Determine the [X, Y] coordinate at the center of the cell enclosing the given text.  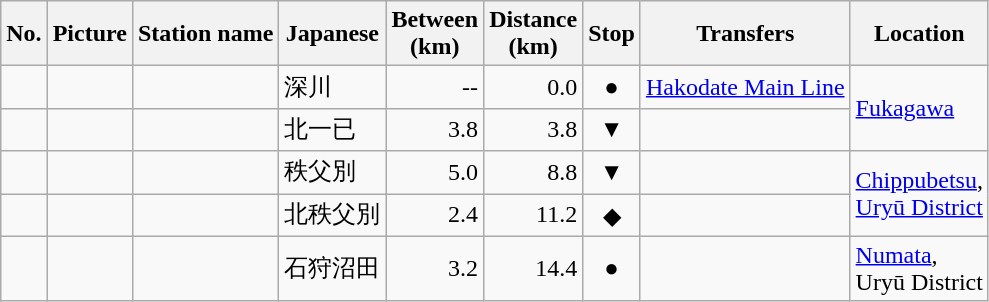
2.4 [435, 216]
Stop [612, 34]
◆ [612, 216]
Picture [90, 34]
Numata,Uryū District [919, 268]
3.2 [435, 268]
Between(km) [435, 34]
Distance(km) [534, 34]
8.8 [534, 172]
秩父別 [332, 172]
14.4 [534, 268]
Chippubetsu,Uryū District [919, 194]
-- [435, 88]
深川 [332, 88]
Japanese [332, 34]
0.0 [534, 88]
北一已 [332, 130]
北秩父別 [332, 216]
No. [24, 34]
Location [919, 34]
石狩沼田 [332, 268]
Hakodate Main Line [745, 88]
Transfers [745, 34]
5.0 [435, 172]
Station name [205, 34]
11.2 [534, 216]
Fukagawa [919, 108]
